Locate the cell with the specified text and output its (x, y) center coordinate. 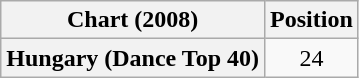
Position (312, 20)
Hungary (Dance Top 40) (133, 58)
24 (312, 58)
Chart (2008) (133, 20)
